Capture the cell that displays the provided text and extract its [X, Y] central coordinate. 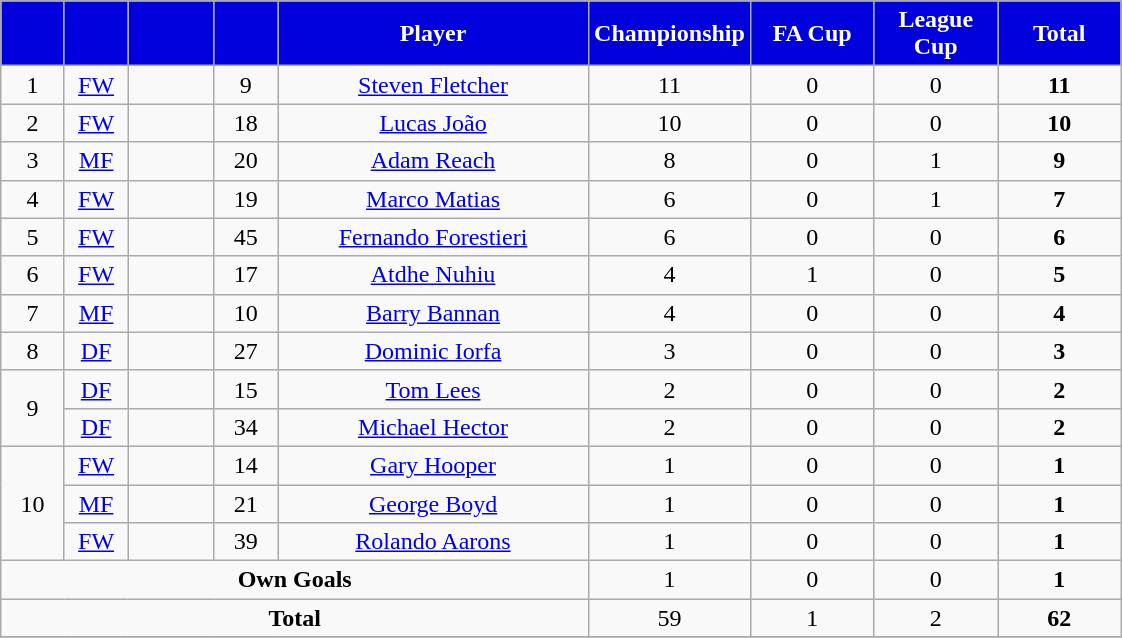
20 [246, 161]
62 [1060, 618]
Michael Hector [434, 427]
19 [246, 199]
14 [246, 465]
Dominic Iorfa [434, 351]
Marco Matias [434, 199]
15 [246, 389]
18 [246, 123]
34 [246, 427]
FA Cup [812, 34]
Tom Lees [434, 389]
League Cup [936, 34]
45 [246, 237]
Atdhe Nuhiu [434, 275]
Fernando Forestieri [434, 237]
Own Goals [295, 580]
Lucas João [434, 123]
Adam Reach [434, 161]
George Boyd [434, 503]
Steven Fletcher [434, 85]
59 [670, 618]
Gary Hooper [434, 465]
39 [246, 542]
Barry Bannan [434, 313]
Player [434, 34]
17 [246, 275]
Championship [670, 34]
Rolando Aarons [434, 542]
27 [246, 351]
21 [246, 503]
